Return [X, Y] of the center of cell containing provided text 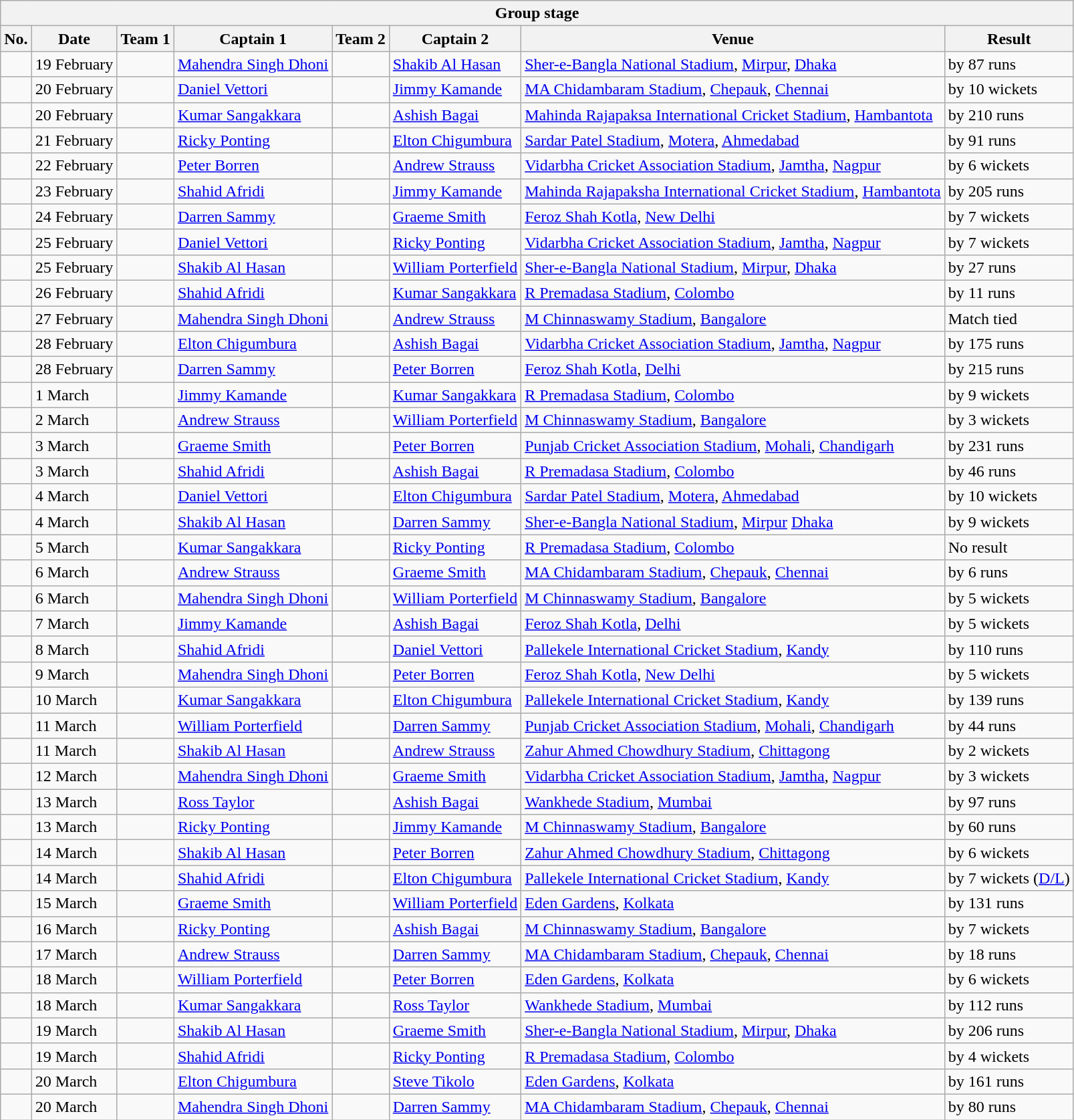
7 March [74, 623]
by 27 runs [1009, 267]
Steve Tikolo [454, 1081]
by 91 runs [1009, 140]
by 97 runs [1009, 802]
by 2 wickets [1009, 751]
Result [1009, 39]
Team 1 [146, 39]
12 March [74, 777]
15 March [74, 903]
Mahinda Rajapaksa International Cricket Stadium, Hambantota [733, 115]
Group stage [537, 13]
by 139 runs [1009, 700]
5 March [74, 547]
17 March [74, 954]
by 60 runs [1009, 827]
by 210 runs [1009, 115]
Sher-e-Bangla National Stadium, Mirpur Dhaka [733, 522]
by 205 runs [1009, 191]
27 February [74, 319]
by 175 runs [1009, 344]
by 11 runs [1009, 293]
21 February [74, 140]
1 March [74, 395]
by 4 wickets [1009, 1056]
Captain 1 [253, 39]
by 18 runs [1009, 954]
9 March [74, 674]
10 March [74, 700]
by 110 runs [1009, 649]
24 February [74, 217]
by 80 runs [1009, 1107]
8 March [74, 649]
by 112 runs [1009, 1005]
by 231 runs [1009, 446]
by 7 wickets (D/L) [1009, 878]
16 March [74, 929]
23 February [74, 191]
22 February [74, 166]
No result [1009, 547]
Date [74, 39]
Venue [733, 39]
Mahinda Rajapaksha International Cricket Stadium, Hambantota [733, 191]
No. [16, 39]
26 February [74, 293]
Captain 2 [454, 39]
by 46 runs [1009, 471]
by 87 runs [1009, 64]
Team 2 [361, 39]
by 215 runs [1009, 370]
by 44 runs [1009, 725]
19 February [74, 64]
by 206 runs [1009, 1030]
2 March [74, 420]
by 161 runs [1009, 1081]
by 6 runs [1009, 573]
by 131 runs [1009, 903]
Match tied [1009, 319]
